Search for the cell housing the specified text and yield its (x, y) center coordinate. 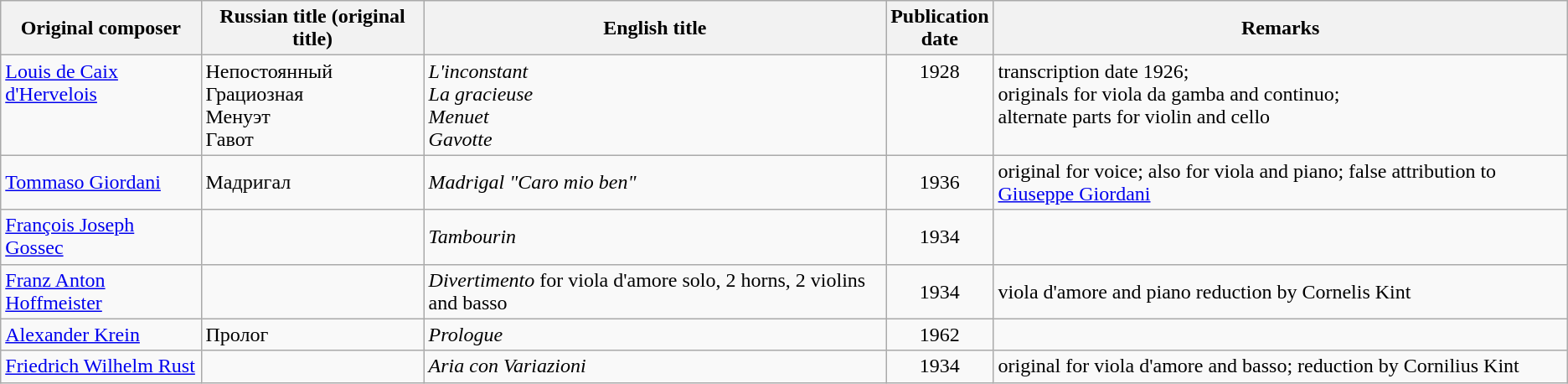
Tommaso Giordani (101, 183)
1928 (940, 106)
Prologue (655, 335)
Franz Anton Hoffmeister (101, 292)
transcription date 1926; originals for viola da gamba and continuo; alternate parts for violin and cello (1280, 106)
Louis de Caix d'Hervelois (101, 106)
1962 (940, 335)
English title (655, 29)
original for voice; also for viola and piano; false attribution to Giuseppe Giordani (1280, 183)
Мадригал (312, 183)
Original composer (101, 29)
1936 (940, 183)
Publicationdate (940, 29)
Непостоянный Грациозная Менуэт Гавот (312, 106)
François Joseph Gossec (101, 236)
original for viola d'amore and basso; reduction by Cornilius Kint (1280, 366)
viola d'amore and piano reduction by Cornelis Kint (1280, 292)
Remarks (1280, 29)
Friedrich Wilhelm Rust (101, 366)
Madrigal "Caro mio ben" (655, 183)
Divertimento for viola d'amore solo, 2 horns, 2 violins and basso (655, 292)
Пролог (312, 335)
Aria con Variazioni (655, 366)
L'inconstant La gracieuse Menuet Gavotte (655, 106)
Russian title (original title) (312, 29)
Alexander Krein (101, 335)
Tambourin (655, 236)
